Pinpoint the cell where the given text exists, returning its [X, Y] midpoint coordinate. 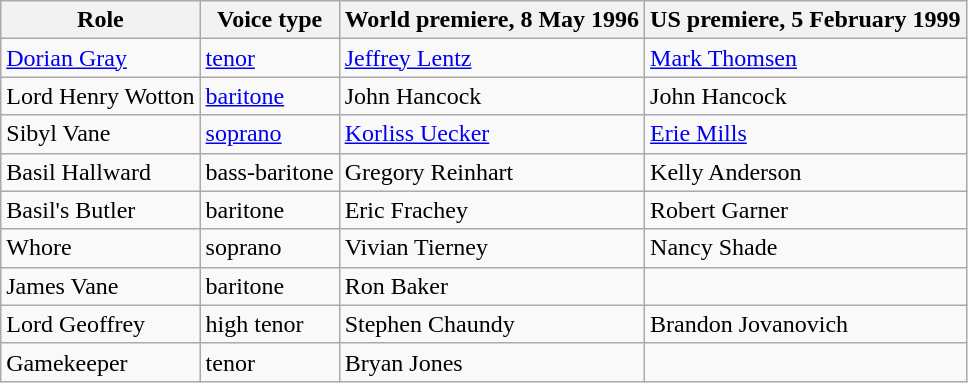
Gamekeeper [100, 362]
Whore [100, 248]
Sibyl Vane [100, 134]
high tenor [270, 324]
Basil Hallward [100, 172]
Role [100, 20]
World premiere, 8 May 1996 [492, 20]
Robert Garner [806, 210]
James Vane [100, 286]
Gregory Reinhart [492, 172]
Vivian Tierney [492, 248]
Lord Henry Wotton [100, 96]
Korliss Uecker [492, 134]
Mark Thomsen [806, 58]
Eric Frachey [492, 210]
Nancy Shade [806, 248]
Kelly Anderson [806, 172]
Erie Mills [806, 134]
Jeffrey Lentz [492, 58]
Lord Geoffrey [100, 324]
Voice type [270, 20]
Bryan Jones [492, 362]
Stephen Chaundy [492, 324]
Brandon Jovanovich [806, 324]
Ron Baker [492, 286]
Basil's Butler [100, 210]
US premiere, 5 February 1999 [806, 20]
Dorian Gray [100, 58]
bass-baritone [270, 172]
